Pinpoint the cell where the given text exists, returning its (X, Y) midpoint coordinate. 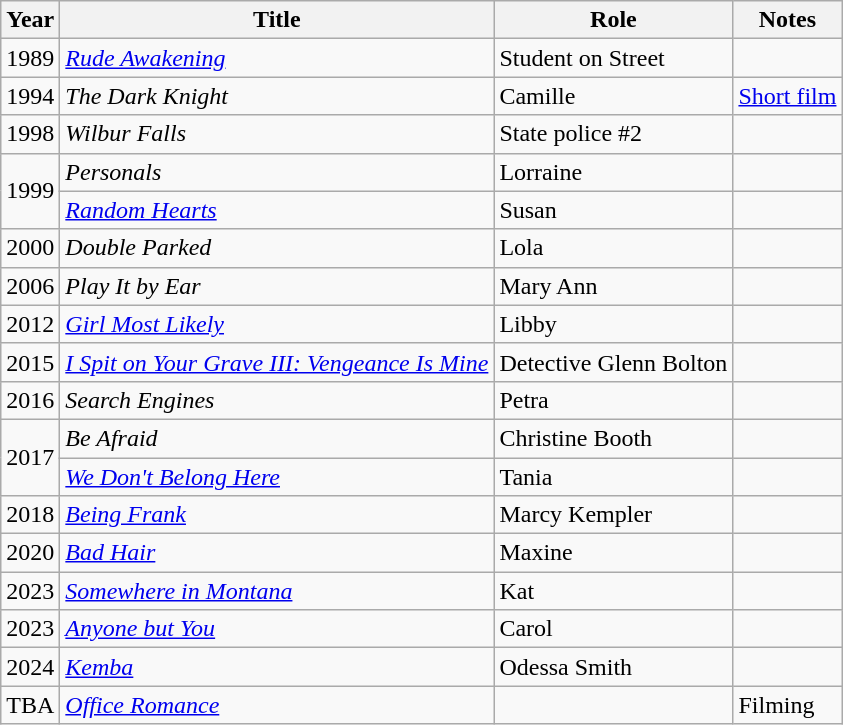
2024 (30, 667)
Wilbur Falls (277, 134)
Camille (614, 96)
Be Afraid (277, 438)
Office Romance (277, 705)
1998 (30, 134)
Susan (614, 210)
Filming (788, 705)
2006 (30, 286)
2012 (30, 324)
The Dark Knight (277, 96)
Kat (614, 591)
2015 (30, 362)
TBA (30, 705)
Bad Hair (277, 553)
Mary Ann (614, 286)
2016 (30, 400)
2017 (30, 457)
Rude Awakening (277, 58)
I Spit on Your Grave III: Vengeance Is Mine (277, 362)
1999 (30, 191)
Short film (788, 96)
Year (30, 20)
Christine Booth (614, 438)
Title (277, 20)
Tania (614, 477)
Notes (788, 20)
Lola (614, 248)
Libby (614, 324)
Maxine (614, 553)
Girl Most Likely (277, 324)
Odessa Smith (614, 667)
Kemba (277, 667)
Search Engines (277, 400)
Student on Street (614, 58)
1989 (30, 58)
Being Frank (277, 515)
2020 (30, 553)
Petra (614, 400)
2018 (30, 515)
Marcy Kempler (614, 515)
State police #2 (614, 134)
We Don't Belong Here (277, 477)
Somewhere in Montana (277, 591)
Play It by Ear (277, 286)
Double Parked (277, 248)
Lorraine (614, 172)
2000 (30, 248)
Random Hearts (277, 210)
Detective Glenn Bolton (614, 362)
Anyone but You (277, 629)
Personals (277, 172)
Role (614, 20)
Carol (614, 629)
1994 (30, 96)
